Output the [X, Y] coordinate of the center of the cell containing the given text.  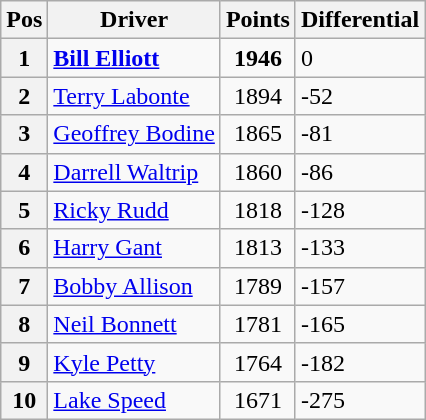
8 [24, 324]
9 [24, 362]
Pos [24, 20]
0 [360, 58]
1818 [258, 210]
-86 [360, 172]
Terry Labonte [134, 96]
-133 [360, 248]
1860 [258, 172]
6 [24, 248]
Ricky Rudd [134, 210]
4 [24, 172]
Darrell Waltrip [134, 172]
Bobby Allison [134, 286]
Neil Bonnett [134, 324]
-182 [360, 362]
1894 [258, 96]
1789 [258, 286]
Differential [360, 20]
-157 [360, 286]
Kyle Petty [134, 362]
1764 [258, 362]
1 [24, 58]
1671 [258, 400]
1865 [258, 134]
7 [24, 286]
Lake Speed [134, 400]
5 [24, 210]
-165 [360, 324]
-52 [360, 96]
Bill Elliott [134, 58]
-81 [360, 134]
1813 [258, 248]
1946 [258, 58]
3 [24, 134]
-275 [360, 400]
2 [24, 96]
Harry Gant [134, 248]
Points [258, 20]
1781 [258, 324]
Geoffrey Bodine [134, 134]
Driver [134, 20]
-128 [360, 210]
10 [24, 400]
